From the cell containing the given text, extract its center point as [x, y] coordinate. 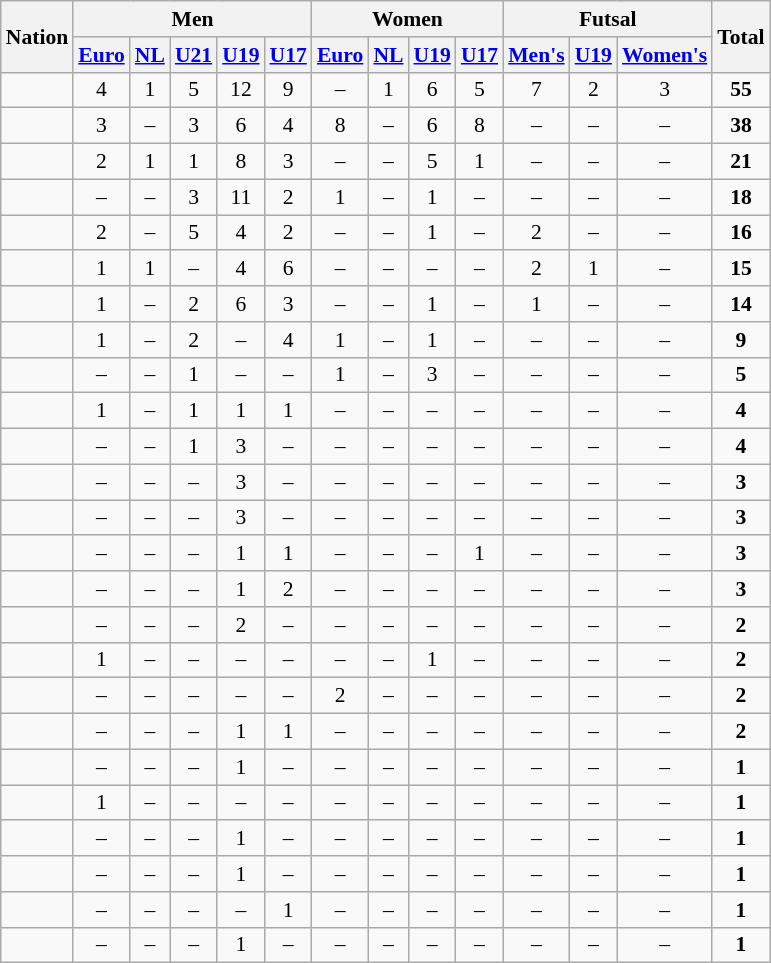
U21 [194, 55]
11 [240, 197]
Men [192, 19]
14 [740, 304]
12 [240, 90]
55 [740, 90]
16 [740, 233]
38 [740, 126]
21 [740, 162]
Women's [664, 55]
Total [740, 36]
Women [408, 19]
15 [740, 269]
Futsal [608, 19]
18 [740, 197]
Nation [37, 36]
Men's [536, 55]
7 [536, 90]
